Locate the cell with the specified text and output its [X, Y] center coordinate. 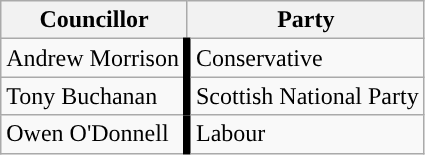
Scottish National Party [306, 96]
Conservative [306, 58]
Labour [306, 134]
Party [306, 20]
Councillor [94, 20]
Tony Buchanan [94, 96]
Andrew Morrison [94, 58]
Owen O'Donnell [94, 134]
